Determine the (x, y) coordinate at the center of the cell enclosing the given text.  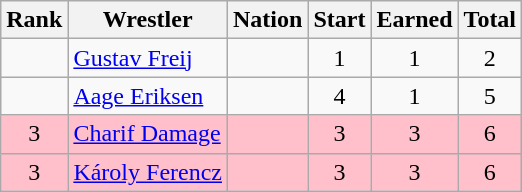
Earned (414, 20)
Gustav Freij (148, 58)
Wrestler (148, 20)
Aage Eriksen (148, 96)
2 (490, 58)
4 (340, 96)
Charif Damage (148, 134)
Start (340, 20)
5 (490, 96)
Rank (34, 20)
Total (490, 20)
Nation (268, 20)
Károly Ferencz (148, 172)
